Find where the given text appears and provide that cell's center as (X, Y) coordinate. 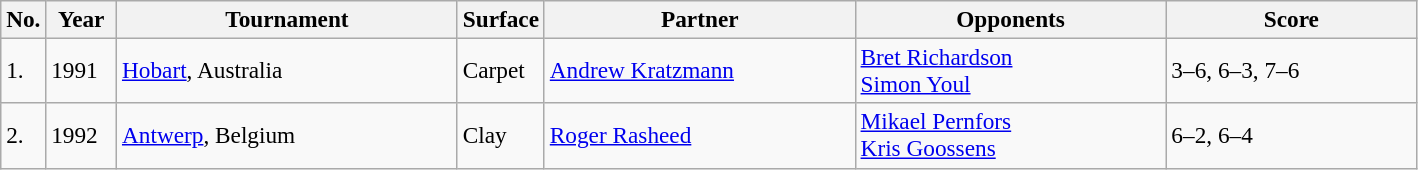
Tournament (288, 19)
1. (24, 70)
Bret Richardson Simon Youl (1010, 70)
3–6, 6–3, 7–6 (1292, 70)
Roger Rasheed (700, 136)
Score (1292, 19)
Carpet (500, 70)
6–2, 6–4 (1292, 136)
Hobart, Australia (288, 70)
Clay (500, 136)
Partner (700, 19)
1992 (82, 136)
1991 (82, 70)
Mikael Pernfors Kris Goossens (1010, 136)
Andrew Kratzmann (700, 70)
Year (82, 19)
Surface (500, 19)
Antwerp, Belgium (288, 136)
2. (24, 136)
Opponents (1010, 19)
No. (24, 19)
